Scan for the cell matching the given text and deliver its (X, Y) coordinate at center. 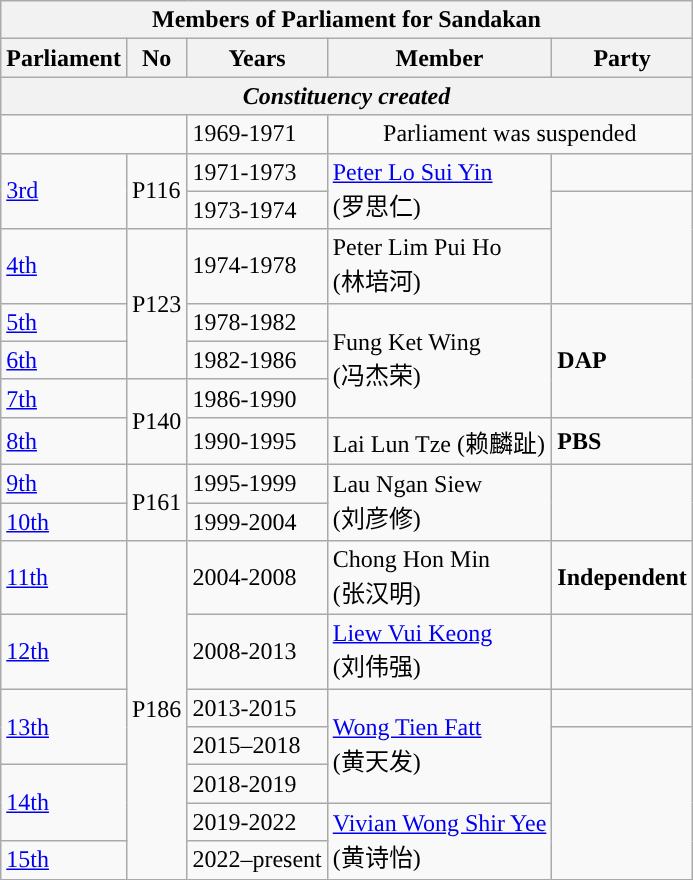
Member (440, 58)
1973-1974 (257, 210)
5th (64, 322)
Members of Parliament for Sandakan (347, 20)
2008-2013 (257, 652)
7th (64, 398)
Independent (622, 578)
14th (64, 803)
DAP (622, 360)
Parliament (64, 58)
11th (64, 578)
Wong Tien Fatt (黄天发) (440, 746)
10th (64, 521)
P123 (156, 304)
Years (257, 58)
1982-1986 (257, 360)
3rd (64, 191)
Peter Lim Pui Ho (林培河) (440, 266)
9th (64, 483)
Party (622, 58)
1974-1978 (257, 266)
Vivian Wong Shir Yee (黄诗怡) (440, 841)
12th (64, 652)
Lau Ngan Siew (刘彦修) (440, 502)
P116 (156, 191)
1990-1995 (257, 440)
Lai Lun Tze (赖麟趾) (440, 440)
P140 (156, 422)
Parliament was suspended (510, 134)
P186 (156, 710)
1971-1973 (257, 172)
4th (64, 266)
13th (64, 727)
P161 (156, 502)
Fung Ket Wing (冯杰荣) (440, 360)
15th (64, 860)
8th (64, 440)
6th (64, 360)
2004-2008 (257, 578)
1978-1982 (257, 322)
Chong Hon Min (张汉明) (440, 578)
No (156, 58)
1999-2004 (257, 521)
2019-2022 (257, 822)
2022–present (257, 860)
2018-2019 (257, 784)
1969-1971 (257, 134)
PBS (622, 440)
Peter Lo Sui Yin (罗思仁) (440, 191)
Constituency created (347, 96)
Liew Vui Keong (刘伟强) (440, 652)
1995-1999 (257, 483)
2013-2015 (257, 708)
2015–2018 (257, 746)
1986-1990 (257, 398)
